Pinpoint the cell where the given text exists, returning its [x, y] midpoint coordinate. 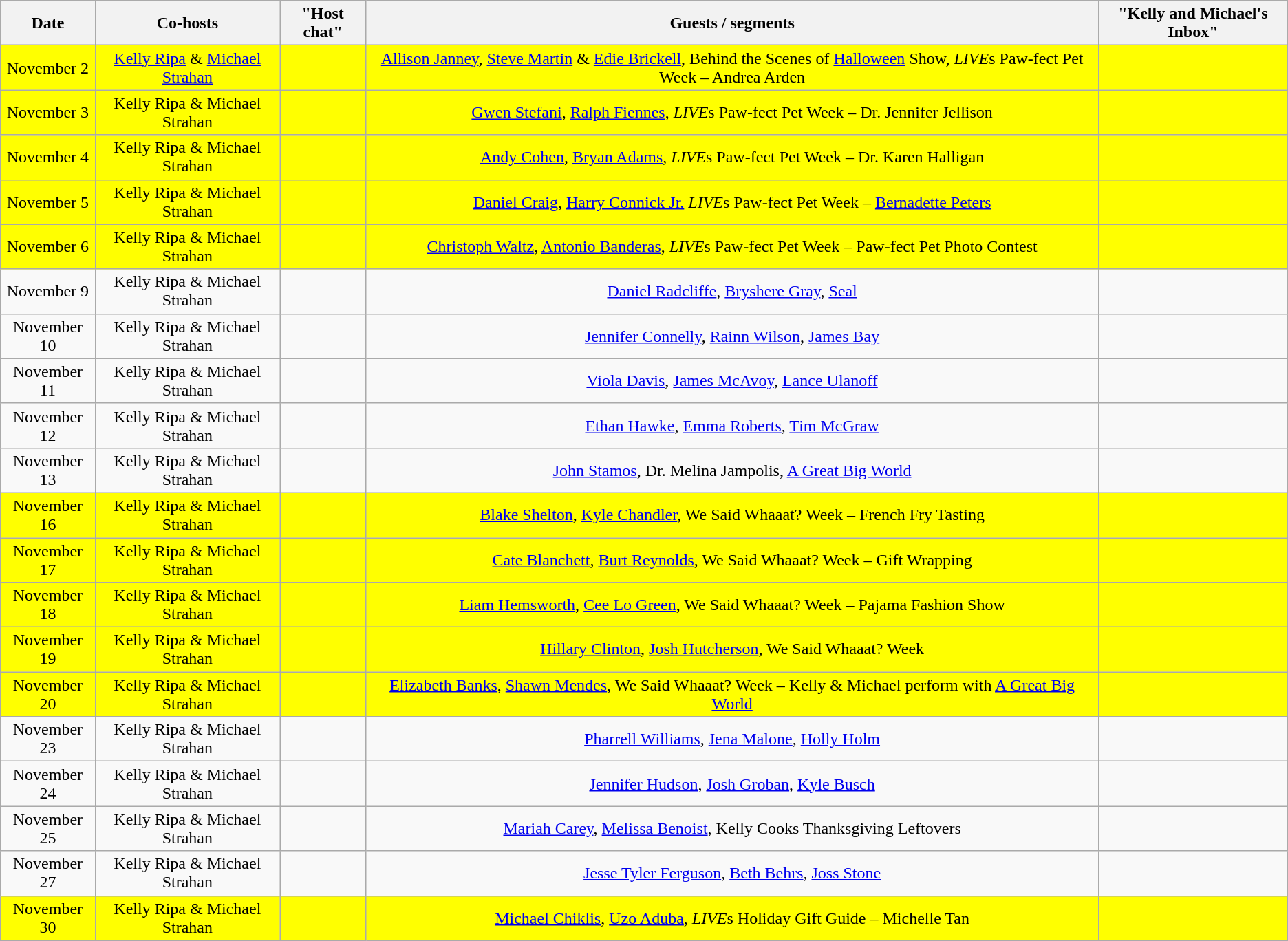
November 12 [48, 425]
Ethan Hawke, Emma Roberts, Tim McGraw [732, 425]
November 11 [48, 381]
Daniel Radcliffe, Bryshere Gray, Seal [732, 292]
Michael Chiklis, Uzo Aduba, LIVEs Holiday Gift Guide – Michelle Tan [732, 918]
"Host chat" [323, 23]
November 10 [48, 336]
Liam Hemsworth, Cee Lo Green, We Said Whaaat? Week – Pajama Fashion Show [732, 605]
John Stamos, Dr. Melina Jampolis, A Great Big World [732, 470]
November 17 [48, 560]
Co-hosts [187, 23]
Andy Cohen, Bryan Adams, LIVEs Paw-fect Pet Week – Dr. Karen Halligan [732, 157]
Jesse Tyler Ferguson, Beth Behrs, Joss Stone [732, 874]
November 27 [48, 874]
Viola Davis, James McAvoy, Lance Ulanoff [732, 381]
Blake Shelton, Kyle Chandler, We Said Whaaat? Week – French Fry Tasting [732, 515]
Allison Janney, Steve Martin & Edie Brickell, Behind the Scenes of Halloween Show, LIVEs Paw-fect Pet Week – Andrea Arden [732, 67]
November 9 [48, 292]
"Kelly and Michael's Inbox" [1193, 23]
November 13 [48, 470]
November 6 [48, 246]
November 5 [48, 202]
Date [48, 23]
November 25 [48, 828]
November 4 [48, 157]
November 20 [48, 695]
November 18 [48, 605]
November 3 [48, 113]
Daniel Craig, Harry Connick Jr. LIVEs Paw-fect Pet Week – Bernadette Peters [732, 202]
Jennifer Connelly, Rainn Wilson, James Bay [732, 336]
Cate Blanchett, Burt Reynolds, We Said Whaaat? Week – Gift Wrapping [732, 560]
Mariah Carey, Melissa Benoist, Kelly Cooks Thanksgiving Leftovers [732, 828]
November 24 [48, 784]
Jennifer Hudson, Josh Groban, Kyle Busch [732, 784]
Hillary Clinton, Josh Hutcherson, We Said Whaaat? Week [732, 649]
Elizabeth Banks, Shawn Mendes, We Said Whaaat? Week – Kelly & Michael perform with A Great Big World [732, 695]
November 30 [48, 918]
Pharrell Williams, Jena Malone, Holly Holm [732, 739]
Guests / segments [732, 23]
Gwen Stefani, Ralph Fiennes, LIVEs Paw-fect Pet Week – Dr. Jennifer Jellison [732, 113]
November 2 [48, 67]
November 16 [48, 515]
November 23 [48, 739]
November 19 [48, 649]
Christoph Waltz, Antonio Banderas, LIVEs Paw-fect Pet Week – Paw-fect Pet Photo Contest [732, 246]
